Search for the cell housing the specified text and yield its [X, Y] center coordinate. 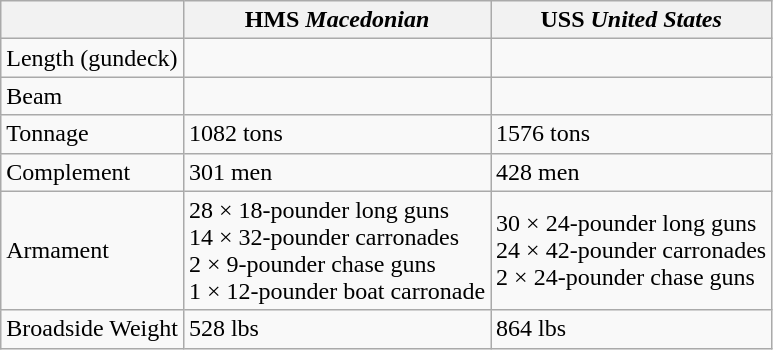
Beam [92, 96]
1082 tons [336, 134]
Tonnage [92, 134]
28 × 18-pounder long guns14 × 32-pounder carronades2 × 9-pounder chase guns 1 × 12-pounder boat carronade [336, 250]
301 men [336, 172]
Complement [92, 172]
Armament [92, 250]
USS United States [632, 20]
30 × 24-pounder long guns24 × 42-pounder carronades2 × 24-pounder chase guns [632, 250]
HMS Macedonian [336, 20]
864 lbs [632, 329]
428 men [632, 172]
Broadside Weight [92, 329]
1576 tons [632, 134]
528 lbs [336, 329]
Length (gundeck) [92, 58]
